Locate the cell with the specified text and output its [X, Y] center coordinate. 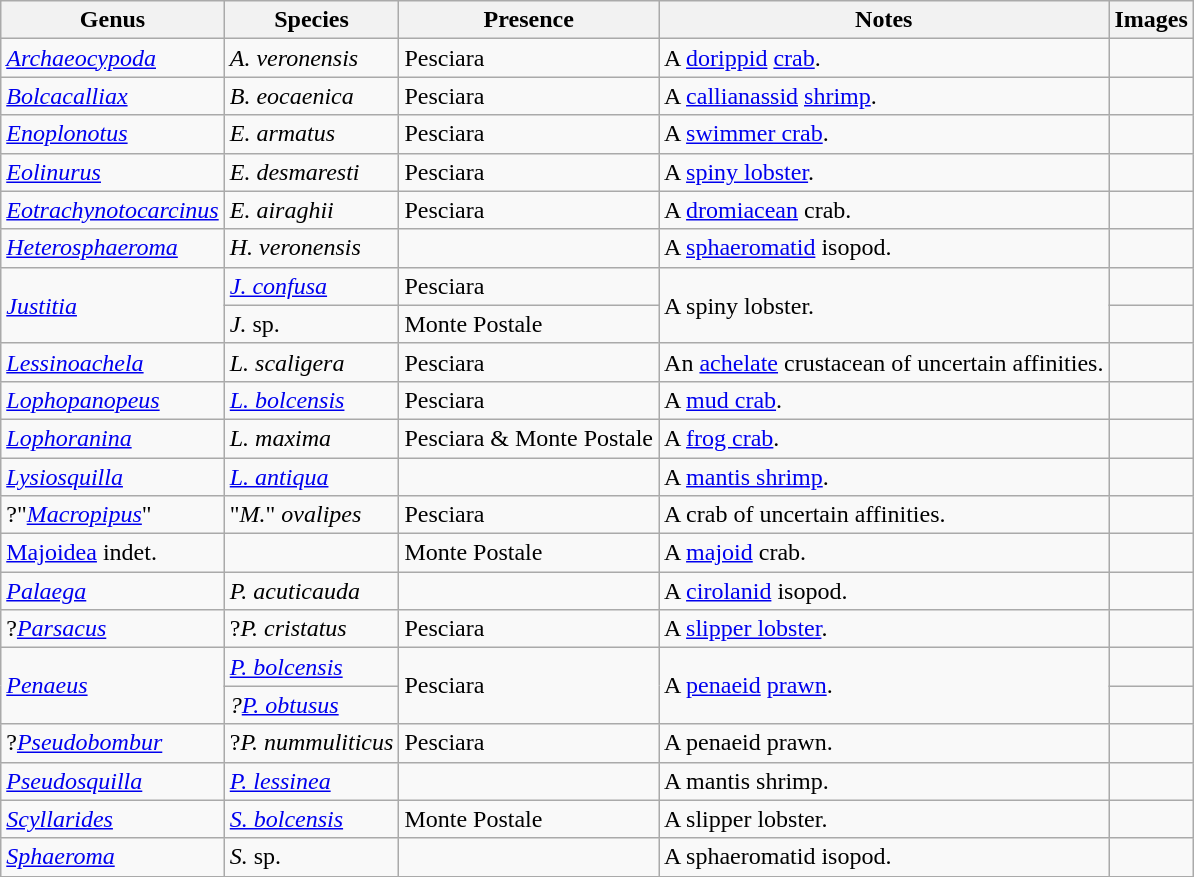
P. lessinea [312, 781]
Pesciara & Monte Postale [529, 438]
A swimmer crab. [884, 134]
L. antiqua [312, 477]
Penaeus [112, 686]
B. eocaenica [312, 96]
Archaeocypoda [112, 58]
A callianassid shrimp. [884, 96]
A frog crab. [884, 438]
Lysiosquilla [112, 477]
Eotrachynotocarcinus [112, 210]
Scyllarides [112, 819]
A cirolanid isopod. [884, 591]
Bolcacalliax [112, 96]
An achelate crustacean of uncertain affinities. [884, 362]
Majoidea indet. [112, 553]
Heterosphaeroma [112, 248]
"M." ovalipes [312, 515]
Species [312, 20]
A crab of uncertain affinities. [884, 515]
?Pseudobombur [112, 743]
Sphaeroma [112, 857]
Lessinoachela [112, 362]
?"Macropipus" [112, 515]
?Parsacus [112, 629]
J. confusa [312, 286]
?P. cristatus [312, 629]
Presence [529, 20]
Eolinurus [112, 172]
A dorippid crab. [884, 58]
Lophoranina [112, 438]
E. desmaresti [312, 172]
A majoid crab. [884, 553]
Images [1151, 20]
Genus [112, 20]
Notes [884, 20]
A dromiacean crab. [884, 210]
P. bolcensis [312, 667]
H. veronensis [312, 248]
Justitia [112, 305]
J. sp. [312, 324]
P. acuticauda [312, 591]
S. sp. [312, 857]
L. bolcensis [312, 400]
A mud crab. [884, 400]
?P. obtusus [312, 705]
?P. nummuliticus [312, 743]
L. maxima [312, 438]
Pseudosquilla [112, 781]
Palaega [112, 591]
Enoplonotus [112, 134]
E. airaghii [312, 210]
L. scaligera [312, 362]
E. armatus [312, 134]
Lophopanopeus [112, 400]
S. bolcensis [312, 819]
A. veronensis [312, 58]
